Capture the cell that displays the provided text and extract its (x, y) central coordinate. 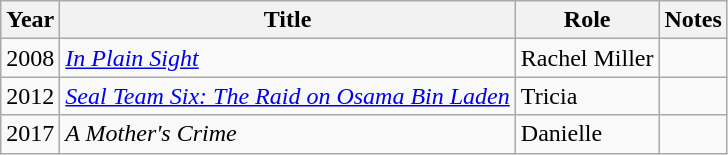
Seal Team Six: The Raid on Osama Bin Laden (288, 96)
2008 (30, 58)
Tricia (587, 96)
Year (30, 20)
In Plain Sight (288, 58)
2017 (30, 134)
A Mother's Crime (288, 134)
Notes (693, 20)
Rachel Miller (587, 58)
Title (288, 20)
2012 (30, 96)
Danielle (587, 134)
Role (587, 20)
